From the cell containing the given text, extract its center point as [X, Y] coordinate. 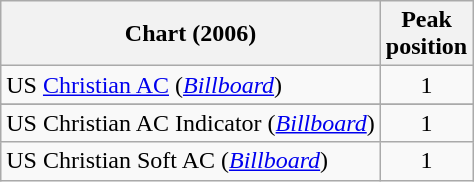
US Christian AC (Billboard) [191, 85]
US Christian AC Indicator (Billboard) [191, 123]
Chart (2006) [191, 34]
Peak position [426, 34]
US Christian Soft AC (Billboard) [191, 161]
